Extract the [X, Y] coordinate from the center of the cell holding the provided text.  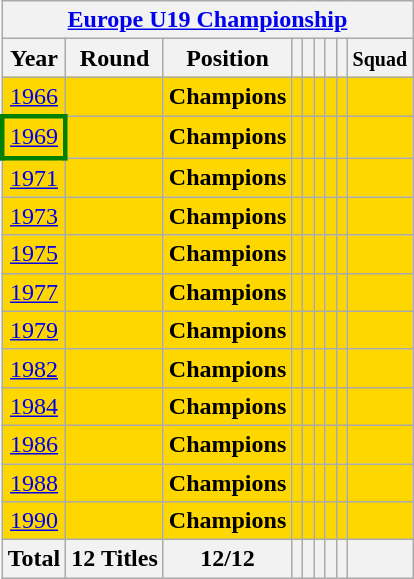
Total [34, 559]
1979 [34, 330]
1984 [34, 406]
Year [34, 58]
Squad [380, 58]
1986 [34, 444]
12 Titles [115, 559]
1966 [34, 97]
Europe U19 Championship [207, 20]
1990 [34, 521]
1971 [34, 178]
12/12 [227, 559]
1977 [34, 292]
1982 [34, 368]
1973 [34, 216]
Position [227, 58]
Round [115, 58]
1969 [34, 136]
1988 [34, 483]
1975 [34, 254]
